Capture the cell that displays the provided text and extract its (X, Y) central coordinate. 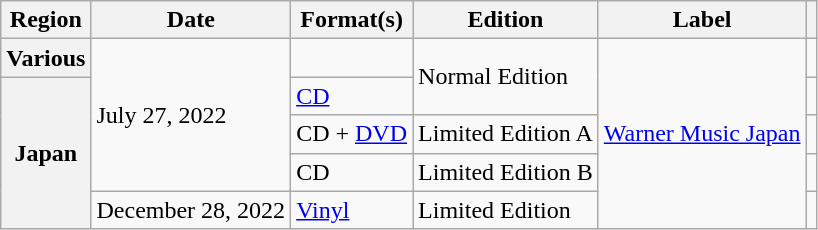
December 28, 2022 (191, 210)
CD + DVD (352, 134)
Various (46, 58)
Edition (506, 20)
Vinyl (352, 210)
Japan (46, 153)
Limited Edition (506, 210)
Label (702, 20)
July 27, 2022 (191, 115)
Date (191, 20)
Format(s) (352, 20)
Warner Music Japan (702, 134)
Region (46, 20)
Normal Edition (506, 77)
Limited Edition B (506, 172)
Limited Edition A (506, 134)
